Return (x, y) of the center of cell containing provided text 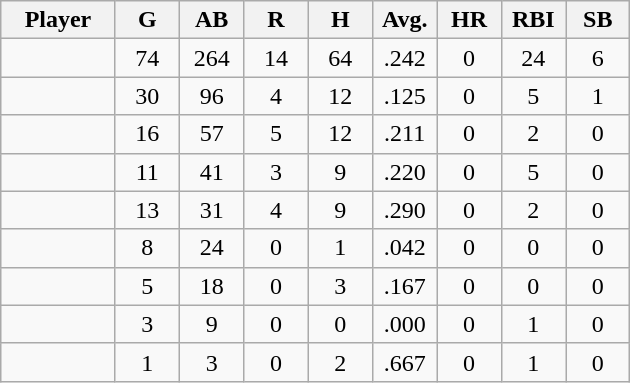
.290 (404, 210)
64 (340, 58)
13 (147, 210)
18 (211, 286)
.125 (404, 96)
.667 (404, 362)
.220 (404, 172)
41 (211, 172)
96 (211, 96)
HR (469, 20)
57 (211, 134)
Player (58, 20)
16 (147, 134)
.167 (404, 286)
RBI (533, 20)
264 (211, 58)
SB (598, 20)
.042 (404, 248)
R (276, 20)
AB (211, 20)
.000 (404, 324)
8 (147, 248)
74 (147, 58)
.211 (404, 134)
Avg. (404, 20)
6 (598, 58)
11 (147, 172)
31 (211, 210)
30 (147, 96)
H (340, 20)
.242 (404, 58)
G (147, 20)
14 (276, 58)
